Return the (x, y) coordinate for the center point of the cell that contains the specified text.  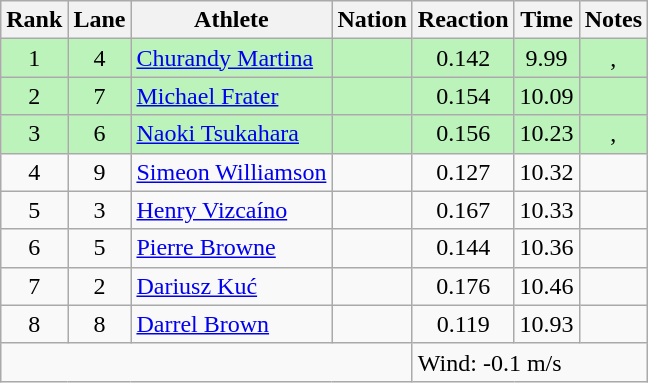
0.142 (463, 58)
0.119 (463, 324)
10.36 (546, 248)
Simeon Williamson (232, 172)
9.99 (546, 58)
0.154 (463, 96)
Nation (372, 20)
10.33 (546, 210)
Churandy Martina (232, 58)
10.46 (546, 286)
9 (100, 172)
10.32 (546, 172)
Naoki Tsukahara (232, 134)
Henry Vizcaíno (232, 210)
Lane (100, 20)
Pierre Browne (232, 248)
0.176 (463, 286)
Reaction (463, 20)
Dariusz Kuć (232, 286)
Michael Frater (232, 96)
10.23 (546, 134)
Athlete (232, 20)
Darrel Brown (232, 324)
Notes (613, 20)
0.156 (463, 134)
Wind: -0.1 m/s (530, 362)
0.127 (463, 172)
0.144 (463, 248)
Time (546, 20)
1 (34, 58)
10.09 (546, 96)
0.167 (463, 210)
Rank (34, 20)
10.93 (546, 324)
